Pinpoint the cell where the given text exists, returning its [x, y] midpoint coordinate. 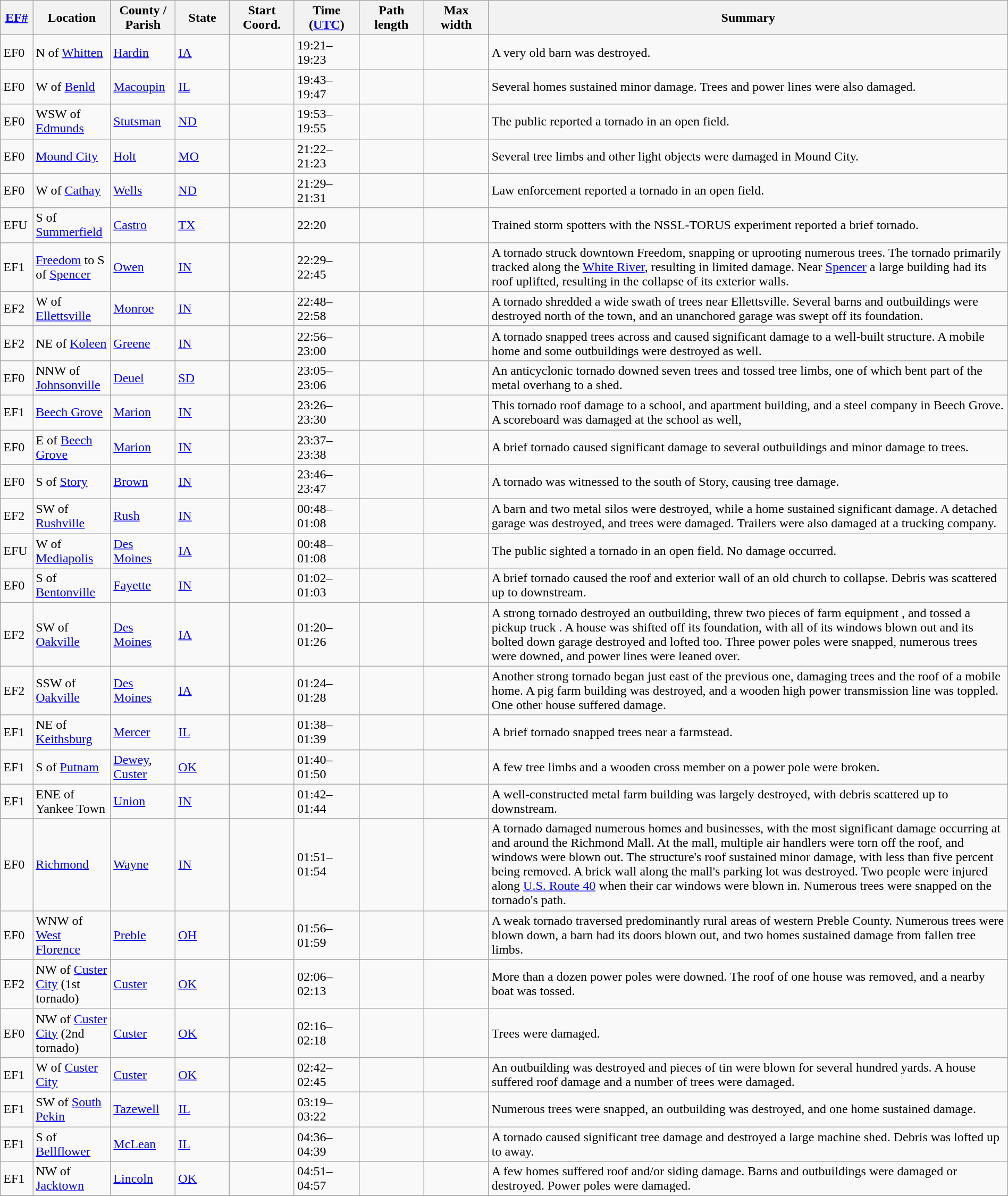
Wells [143, 190]
01:42–01:44 [326, 802]
N of Whitten [72, 52]
Tazewell [143, 1109]
Rush [143, 517]
NW of Custer City (1st tornado) [72, 984]
S of Story [72, 482]
Castro [143, 225]
19:43–19:47 [326, 87]
NW of Custer City (2nd tornado) [72, 1033]
NW of Jacktown [72, 1179]
A few tree limbs and a wooden cross member on a power pole were broken. [748, 767]
OH [203, 935]
03:19–03:22 [326, 1109]
22:48–22:58 [326, 308]
23:46–23:47 [326, 482]
Union [143, 802]
Start Coord. [262, 18]
Max width [456, 18]
A brief tornado snapped trees near a farmstead. [748, 732]
ENE of Yankee Town [72, 802]
01:56–01:59 [326, 935]
W of Benld [72, 87]
W of Custer City [72, 1075]
Beech Grove [72, 412]
01:38–01:39 [326, 732]
SW of Rushville [72, 517]
21:29–21:31 [326, 190]
State [203, 18]
E of Beech Grove [72, 447]
EF# [17, 18]
NE of Koleen [72, 343]
Holt [143, 156]
Path length [391, 18]
A very old barn was destroyed. [748, 52]
A brief tornado caused significant damage to several outbuildings and minor damage to trees. [748, 447]
W of Ellettsville [72, 308]
SW of South Pekin [72, 1109]
County / Parish [143, 18]
An anticyclonic tornado downed seven trees and tossed tree limbs, one of which bent part of the metal overhang to a shed. [748, 377]
S of Bentonville [72, 586]
22:56–23:00 [326, 343]
Numerous trees were snapped, an outbuilding was destroyed, and one home sustained damage. [748, 1109]
S of Summerfield [72, 225]
A few homes suffered roof and/or siding damage. Barns and outbuildings were damaged or destroyed. Power poles were damaged. [748, 1179]
Hardin [143, 52]
Trained storm spotters with the NSSL-TORUS experiment reported a brief tornado. [748, 225]
Several homes sustained minor damage. Trees and power lines were also damaged. [748, 87]
McLean [143, 1144]
Owen [143, 267]
Greene [143, 343]
Stutsman [143, 121]
19:21–19:23 [326, 52]
A brief tornado caused the roof and exterior wall of an old church to collapse. Debris was scattered up to downstream. [748, 586]
NNW of Johnsonville [72, 377]
SW of Oakville [72, 635]
A well-constructed metal farm building was largely destroyed, with debris scattered up to downstream. [748, 802]
An outbuilding was destroyed and pieces of tin were blown for several hundred yards. A house suffered roof damage and a number of trees were damaged. [748, 1075]
The public reported a tornado in an open field. [748, 121]
Macoupin [143, 87]
The public sighted a tornado in an open field. No damage occurred. [748, 551]
MO [203, 156]
Wayne [143, 864]
Richmond [72, 864]
This tornado roof damage to a school, and apartment building, and a steel company in Beech Grove. A scoreboard was damaged at the school as well, [748, 412]
Location [72, 18]
Fayette [143, 586]
04:36–04:39 [326, 1144]
Brown [143, 482]
A tornado snapped trees across and caused significant damage to a well-built structure. A mobile home and some outbuildings were destroyed as well. [748, 343]
19:53–19:55 [326, 121]
02:16–02:18 [326, 1033]
W of Cathay [72, 190]
Lincoln [143, 1179]
01:02–01:03 [326, 586]
01:51–01:54 [326, 864]
01:20–01:26 [326, 635]
23:26–23:30 [326, 412]
Monroe [143, 308]
23:37–23:38 [326, 447]
A tornado was witnessed to the south of Story, causing tree damage. [748, 482]
01:24–01:28 [326, 690]
Summary [748, 18]
02:06–02:13 [326, 984]
01:40–01:50 [326, 767]
Mercer [143, 732]
22:20 [326, 225]
04:51–04:57 [326, 1179]
S of Bellflower [72, 1144]
Deuel [143, 377]
Trees were damaged. [748, 1033]
Preble [143, 935]
02:42–02:45 [326, 1075]
S of Putnam [72, 767]
WNW of West Florence [72, 935]
More than a dozen power poles were downed. The roof of one house was removed, and a nearby boat was tossed. [748, 984]
A tornado caused significant tree damage and destroyed a large machine shed. Debris was lofted up to away. [748, 1144]
Dewey, Custer [143, 767]
21:22–21:23 [326, 156]
Time (UTC) [326, 18]
Several tree limbs and other light objects were damaged in Mound City. [748, 156]
NE of Keithsburg [72, 732]
WSW of Edmunds [72, 121]
W of Mediapolis [72, 551]
Freedom to S of Spencer [72, 267]
SD [203, 377]
22:29–22:45 [326, 267]
Law enforcement reported a tornado in an open field. [748, 190]
TX [203, 225]
SSW of Oakville [72, 690]
23:05–23:06 [326, 377]
Mound City [72, 156]
